Find where the given text appears and provide that cell's center as (X, Y) coordinate. 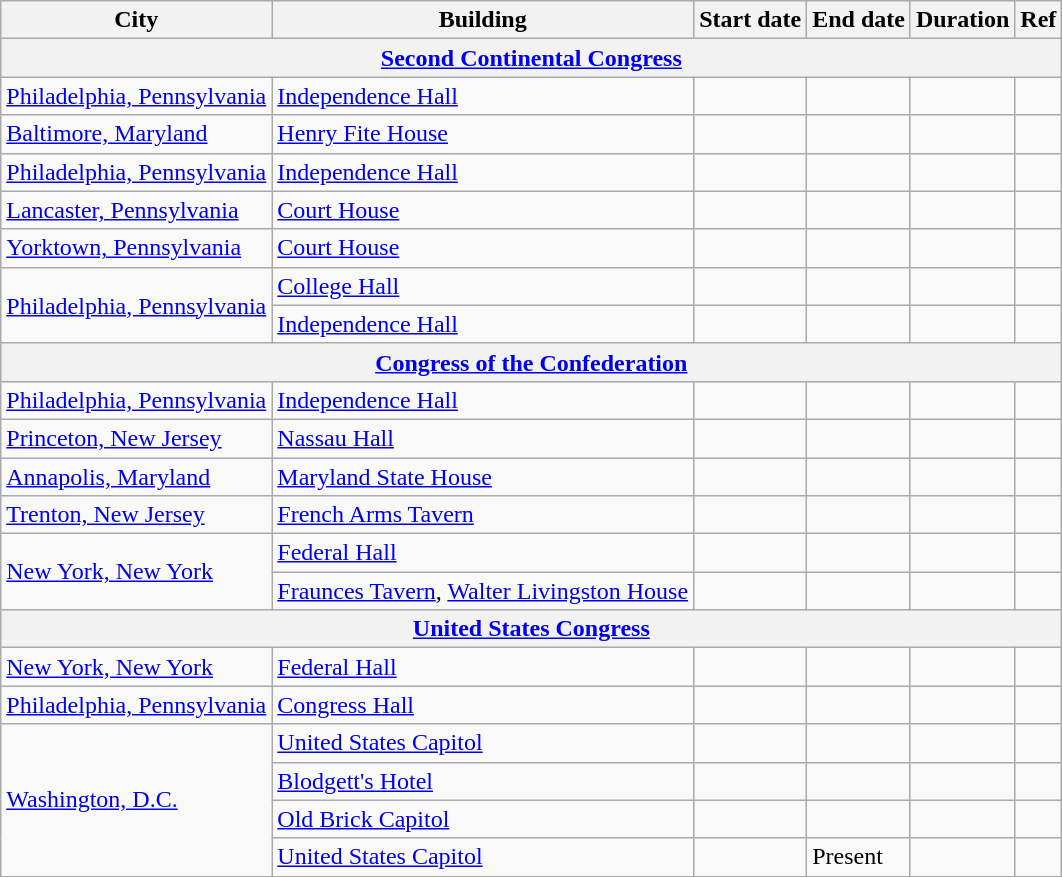
Start date (750, 20)
College Hall (483, 286)
Blodgett's Hotel (483, 781)
Old Brick Capitol (483, 819)
Second Continental Congress (532, 58)
Lancaster, Pennsylvania (136, 210)
United States Congress (532, 629)
Baltimore, Maryland (136, 134)
Congress of the Confederation (532, 362)
Princeton, New Jersey (136, 438)
Washington, D.C. (136, 800)
Building (483, 20)
Present (859, 857)
Fraunces Tavern, Walter Livingston House (483, 591)
French Arms Tavern (483, 515)
Nassau Hall (483, 438)
Duration (962, 20)
City (136, 20)
Congress Hall (483, 705)
Trenton, New Jersey (136, 515)
Ref (1038, 20)
Yorktown, Pennsylvania (136, 248)
Henry Fite House (483, 134)
Maryland State House (483, 477)
End date (859, 20)
Annapolis, Maryland (136, 477)
